Search for the cell housing the specified text and yield its [X, Y] center coordinate. 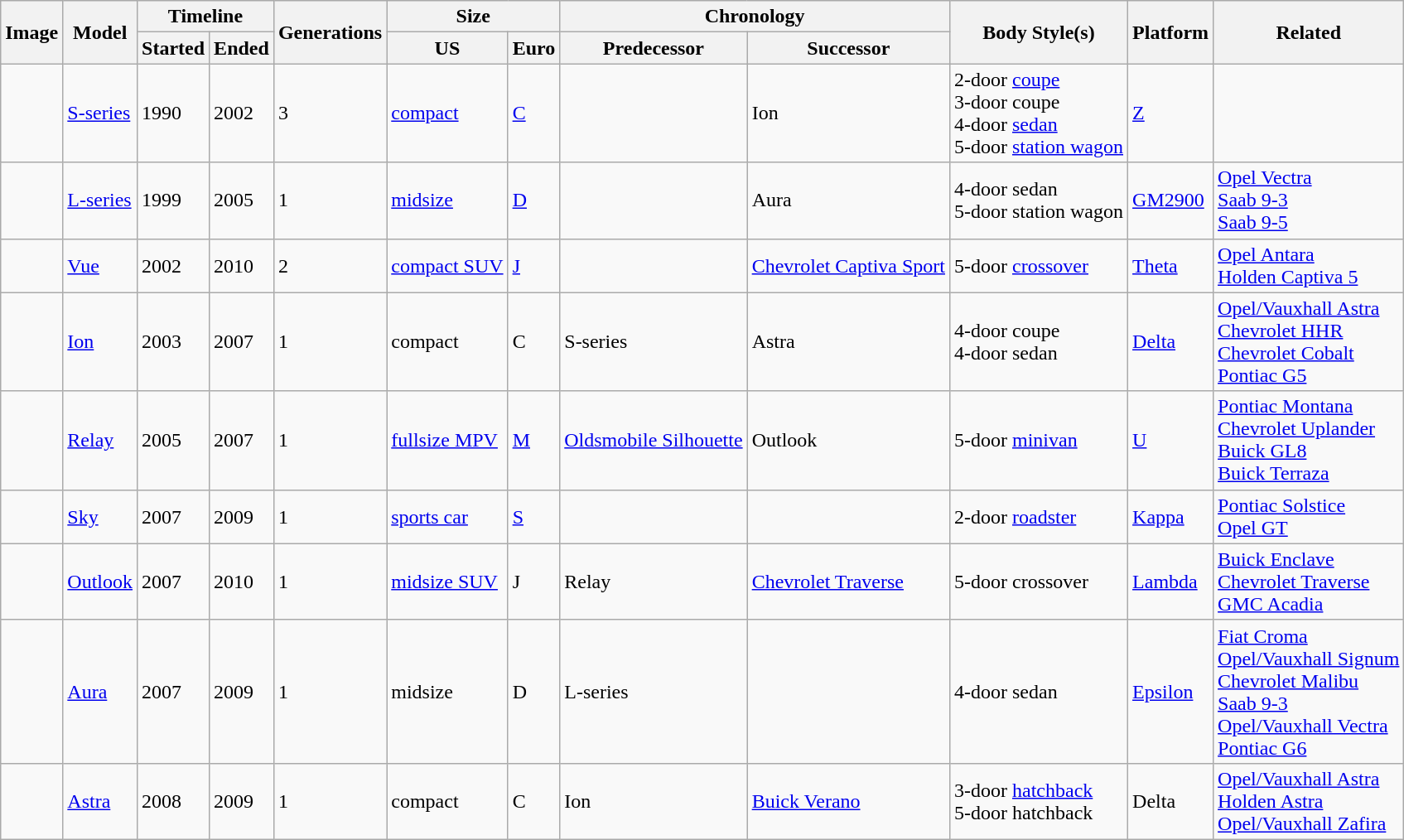
Size [474, 17]
1990 [174, 113]
Opel VectraSaab 9-3Saab 9-5 [1309, 200]
Generations [330, 32]
GM2900 [1171, 200]
sports car [447, 517]
Oldsmobile Silhouette [654, 441]
Vue [100, 265]
Successor [848, 48]
Timeline [205, 17]
2003 [174, 341]
Related [1309, 32]
5-door minivan [1039, 441]
Buick Verano [848, 801]
4-door coupe4-door sedan [1039, 341]
2-door coupe3-door coupe4-door sedan5-door station wagon [1039, 113]
Chevrolet Captiva Sport [848, 265]
3 [330, 113]
Kappa [1171, 517]
Opel/Vauxhall AstraChevrolet HHRChevrolet CobaltPontiac G5 [1309, 341]
S [533, 517]
2-door roadster [1039, 517]
Theta [1171, 265]
Chronology [755, 17]
Epsilon [1171, 691]
Sky [100, 517]
2 [330, 265]
Model [100, 32]
Started [174, 48]
1999 [174, 200]
Buick EnclaveChevrolet TraverseGMC Acadia [1309, 582]
midsize SUV [447, 582]
Fiat CromaOpel/Vauxhall SignumChevrolet MalibuSaab 9-3Opel/Vauxhall VectraPontiac G6 [1309, 691]
fullsize MPV [447, 441]
2008 [174, 801]
Opel AntaraHolden Captiva 5 [1309, 265]
Z [1171, 113]
Lambda [1171, 582]
US [447, 48]
Euro [533, 48]
U [1171, 441]
4-door sedan5-door station wagon [1039, 200]
Image [31, 32]
3-door hatchback5-door hatchback [1039, 801]
4-door sedan [1039, 691]
Opel/Vauxhall AstraHolden AstraOpel/Vauxhall Zafira [1309, 801]
compact SUV [447, 265]
Chevrolet Traverse [848, 582]
Pontiac MontanaChevrolet UplanderBuick GL8Buick Terraza [1309, 441]
M [533, 441]
Body Style(s) [1039, 32]
Ended [242, 48]
Predecessor [654, 48]
Pontiac SolsticeOpel GT [1309, 517]
Platform [1171, 32]
